Determine the (X, Y) coordinate at the center of the cell enclosing the given text.  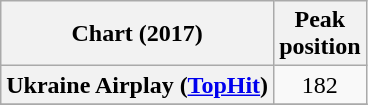
Peakposition (320, 34)
182 (320, 85)
Ukraine Airplay (TopHit) (138, 85)
Chart (2017) (138, 34)
